Detect which cell encompasses the target text, then output its (X, Y) center coordinate. 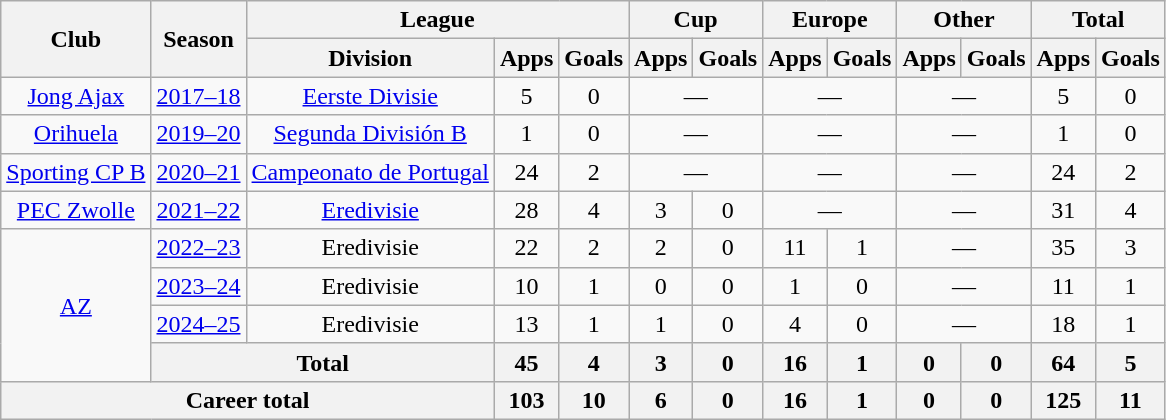
Season (198, 39)
6 (661, 400)
2019–20 (198, 134)
28 (526, 210)
Other (964, 20)
2022–23 (198, 248)
Orihuela (76, 134)
2021–22 (198, 210)
Career total (248, 400)
Club (76, 39)
AZ (76, 305)
31 (1063, 210)
Division (370, 58)
Campeonato de Portugal (370, 172)
PEC Zwolle (76, 210)
League (438, 20)
Sporting CP B (76, 172)
45 (526, 362)
13 (526, 324)
Segunda División B (370, 134)
22 (526, 248)
125 (1063, 400)
2017–18 (198, 96)
103 (526, 400)
Jong Ajax (76, 96)
18 (1063, 324)
Eerste Divisie (370, 96)
64 (1063, 362)
Europe (830, 20)
2020–21 (198, 172)
2023–24 (198, 286)
35 (1063, 248)
Cup (696, 20)
2024–25 (198, 324)
